Determine the [x, y] coordinate at the center of the cell enclosing the given text.  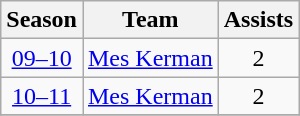
09–10 [42, 58]
Team [150, 20]
Season [42, 20]
10–11 [42, 96]
Assists [258, 20]
